Find where the given text appears and provide that cell's center as (X, Y) coordinate. 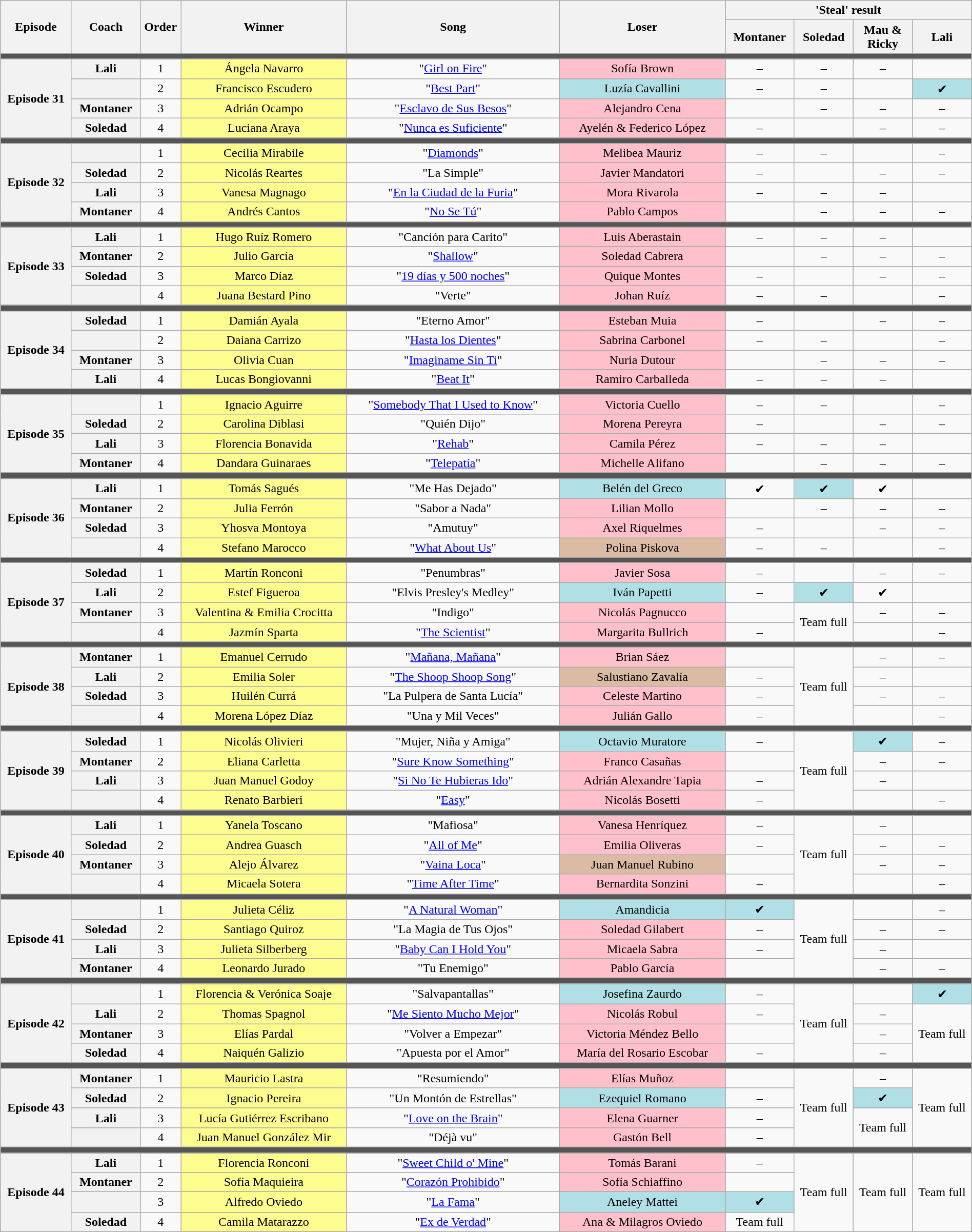
"La Fama" (453, 1202)
Gastón Bell (642, 1137)
Tomás Sagués (264, 489)
"Una y Mil Veces" (453, 716)
"Easy" (453, 800)
Mora Rivarola (642, 192)
"En la Ciudad de la Furia" (453, 192)
Francisco Escudero (264, 89)
Julieta Silberberg (264, 949)
"La Pulpera de Santa Lucía" (453, 696)
Ramiro Carballeda (642, 379)
"Best Part" (453, 89)
Lilian Mollo (642, 509)
"Sabor a Nada" (453, 509)
Julio García (264, 256)
Lucía Gutiérrez Escribano (264, 1118)
Episode 40 (36, 855)
Juan Manuel Rubino (642, 864)
María del Rosario Escobar (642, 1053)
Victoria Cuello (642, 405)
Episode 37 (36, 602)
Juan Manuel Godoy (264, 781)
Episode 34 (36, 350)
Javier Mandatori (642, 173)
"What About Us" (453, 548)
Iván Papetti (642, 593)
Episode 41 (36, 939)
Nuria Dutour (642, 359)
Nicolás Olivieri (264, 741)
Emilia Soler (264, 677)
Naiquén Galizio (264, 1053)
Belén del Greco (642, 489)
Tomás Barani (642, 1162)
Andrea Guasch (264, 845)
Juan Manuel González Mir (264, 1137)
"Vaina Loca" (453, 864)
Episode 39 (36, 771)
"Verte" (453, 295)
"Love on the Brain" (453, 1118)
Ángela Navarro (264, 69)
"Tu Enemigo" (453, 968)
Camila Pérez (642, 443)
Juana Bestard Pino (264, 295)
Stefano Marocco (264, 548)
Adrián Ocampo (264, 109)
"Eterno Amor" (453, 320)
"Imaginame Sin Ti" (453, 359)
Winner (264, 27)
Lucas Bongiovanni (264, 379)
"Telepatía" (453, 463)
Olivia Cuan (264, 359)
"Corazón Prohibido" (453, 1182)
Alejo Álvarez (264, 864)
Brian Sáez (642, 657)
Quique Montes (642, 276)
Margarita Bullrich (642, 632)
"Sweet Child o' Mine" (453, 1162)
Camila Matarazzo (264, 1222)
Episode 33 (36, 266)
Estef Figueroa (264, 593)
"Penumbras" (453, 573)
Ayelén & Federico López (642, 128)
Micaela Sabra (642, 949)
Morena Pereyra (642, 424)
Florencia & Verónica Soaje (264, 994)
Johan Ruíz (642, 295)
Episode 31 (36, 98)
Episode 36 (36, 518)
Elena Guarner (642, 1118)
"Rehab" (453, 443)
Elías Pardal (264, 1033)
Jazmín Sparta (264, 632)
Morena López Díaz (264, 716)
"Me Has Dejado" (453, 489)
"Si No Te Hubieras Ido" (453, 781)
Episode 44 (36, 1192)
"Girl on Fire" (453, 69)
Ignacio Aguirre (264, 405)
Sofía Schiaffino (642, 1182)
Soledad Cabrera (642, 256)
Victoria Méndez Bello (642, 1033)
"Nunca es Suficiente" (453, 128)
"Déjà vu" (453, 1137)
Emanuel Cerrudo (264, 657)
"All of Me" (453, 845)
"No Se Tú" (453, 212)
Song (453, 27)
Josefina Zaurdo (642, 994)
Nicolás Pagnucco (642, 612)
"Indigo" (453, 612)
Soledad Gilabert (642, 930)
Nicolás Reartes (264, 173)
Marco Díaz (264, 276)
"Un Montón de Estrellas" (453, 1098)
"Me Siento Mucho Mejor" (453, 1014)
Dandara Guinaraes (264, 463)
Ana & Milagros Oviedo (642, 1222)
Luzía Cavallini (642, 89)
Michelle Alifano (642, 463)
Octavio Muratore (642, 741)
"Beat It" (453, 379)
Santiago Quiroz (264, 930)
"The Scientist" (453, 632)
Bernardita Sonzini (642, 884)
"Esclavo de Sus Besos" (453, 109)
"Elvis Presley's Medley" (453, 593)
Valentina & Emilia Crocitta (264, 612)
Yhosva Montoya (264, 528)
Florencia Bonavida (264, 443)
Episode 38 (36, 686)
Luis Aberastain (642, 237)
"A Natural Woman" (453, 910)
"Somebody That I Used to Know" (453, 405)
"The Shoop Shoop Song" (453, 677)
Hugo Ruíz Romero (264, 237)
Daiana Carrizo (264, 340)
Order (161, 27)
Episode 42 (36, 1023)
"Resumiendo" (453, 1078)
Martín Ronconi (264, 573)
Leonardo Jurado (264, 968)
Javier Sosa (642, 573)
Damián Ayala (264, 320)
Esteban Muia (642, 320)
"Apuesta por el Amor" (453, 1053)
Franco Casañas (642, 761)
Julieta Céliz (264, 910)
"Sure Know Something" (453, 761)
Pablo Campos (642, 212)
"Mafiosa" (453, 825)
Vanesa Magnago (264, 192)
Episode 35 (36, 434)
Amandicia (642, 910)
Loser (642, 27)
Celeste Martino (642, 696)
Aneley Mattei (642, 1202)
Yanela Toscano (264, 825)
Elías Muñoz (642, 1078)
"Ex de Verdad" (453, 1222)
Salustiano Zavalía (642, 677)
"Canción para Carito" (453, 237)
"Time After Time" (453, 884)
Alfredo Oviedo (264, 1202)
Episode 43 (36, 1108)
"19 días y 500 noches" (453, 276)
Cecilia Mirabile (264, 153)
Thomas Spagnol (264, 1014)
Julián Gallo (642, 716)
Mauricio Lastra (264, 1078)
Florencia Ronconi (264, 1162)
"Baby Can I Hold You" (453, 949)
Sabrina Carbonel (642, 340)
Mau & Ricky (883, 37)
Episode 32 (36, 183)
"Volver a Empezar" (453, 1033)
"Amutuy" (453, 528)
Episode (36, 27)
'Steal' result (849, 10)
Eliana Carletta (264, 761)
"La Simple" (453, 173)
Adrián Alexandre Tapia (642, 781)
"Mujer, Niña y Amiga" (453, 741)
Nicolás Robul (642, 1014)
Melibea Mauriz (642, 153)
Sofía Brown (642, 69)
Huilén Currá (264, 696)
"Diamonds" (453, 153)
Axel Riquelmes (642, 528)
Alejandro Cena (642, 109)
Nicolás Bosetti (642, 800)
Ezequiel Romano (642, 1098)
Andrés Cantos (264, 212)
"Shallow" (453, 256)
"Quién Dijo" (453, 424)
Ignacio Pereira (264, 1098)
Micaela Sotera (264, 884)
"La Magia de Tus Ojos" (453, 930)
Polina Piskova (642, 548)
Vanesa Henríquez (642, 825)
Luciana Araya (264, 128)
Pablo García (642, 968)
Renato Barbieri (264, 800)
Sofía Maquieira (264, 1182)
"Hasta los Dientes" (453, 340)
Coach (106, 27)
Carolina Diblasi (264, 424)
"Mañana, Mañana" (453, 657)
Julia Ferrón (264, 509)
Emilia Oliveras (642, 845)
"Salvapantallas" (453, 994)
